Identify which cell holds the provided text, then report its (X, Y) central coordinate. 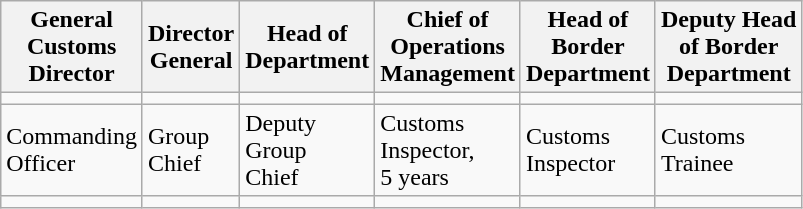
Head ofBorderDepartment (588, 47)
CustomsInspector (588, 150)
DeputyGroupChief (308, 150)
DirectorGeneral (190, 47)
CommandingOfficer (72, 150)
GroupChief (190, 150)
GeneralCustomsDirector (72, 47)
Head ofDepartment (308, 47)
CustomsTrainee (728, 150)
Deputy Headof BorderDepartment (728, 47)
Chief ofOperationsManagement (448, 47)
CustomsInspector,5 years (448, 150)
